Find where the given text appears and provide that cell's center as [X, Y] coordinate. 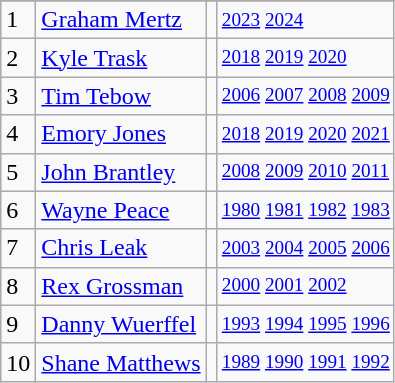
Emory Jones [121, 134]
2 [18, 58]
Wayne Peace [121, 210]
8 [18, 286]
2023 2024 [306, 20]
2008 2009 2010 2011 [306, 172]
5 [18, 172]
2006 2007 2008 2009 [306, 96]
Tim Tebow [121, 96]
2018 2019 2020 [306, 58]
Chris Leak [121, 248]
2018 2019 2020 2021 [306, 134]
Graham Mertz [121, 20]
7 [18, 248]
1980 1981 1982 1983 [306, 210]
Kyle Trask [121, 58]
Rex Grossman [121, 286]
3 [18, 96]
1993 1994 1995 1996 [306, 324]
9 [18, 324]
10 [18, 362]
2000 2001 2002 [306, 286]
Shane Matthews [121, 362]
1989 1990 1991 1992 [306, 362]
1 [18, 20]
6 [18, 210]
John Brantley [121, 172]
Danny Wuerffel [121, 324]
2003 2004 2005 2006 [306, 248]
4 [18, 134]
